Identify which cell holds the provided text, then report its [x, y] central coordinate. 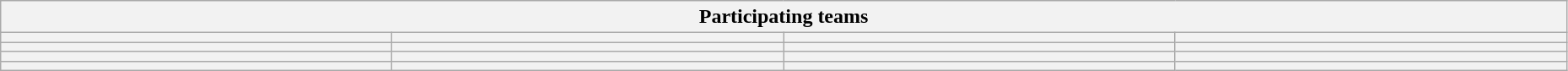
Participating teams [784, 17]
